For the text-containing cell, return its midpoint in [X, Y] coordinate format. 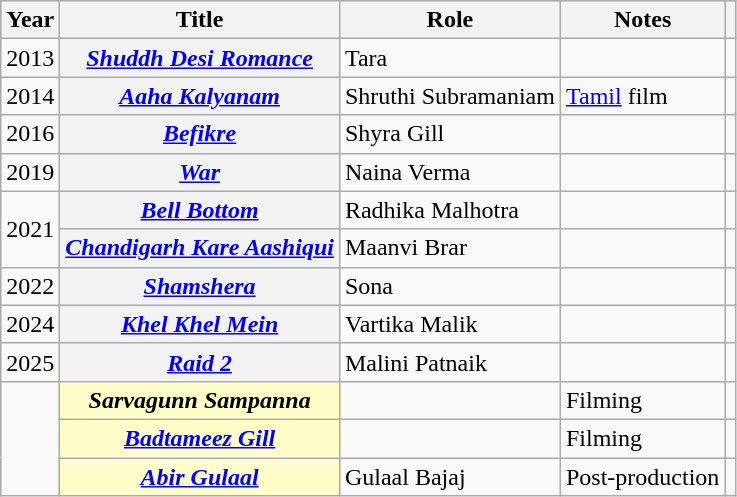
Maanvi Brar [450, 248]
2024 [30, 324]
Malini Patnaik [450, 362]
Chandigarh Kare Aashiqui [200, 248]
Tamil film [642, 96]
2016 [30, 134]
Shruthi Subramaniam [450, 96]
Khel Khel Mein [200, 324]
Befikre [200, 134]
2021 [30, 229]
Post-production [642, 477]
Gulaal Bajaj [450, 477]
2019 [30, 172]
2014 [30, 96]
2013 [30, 58]
Vartika Malik [450, 324]
Aaha Kalyanam [200, 96]
Role [450, 20]
Abir Gulaal [200, 477]
Shamshera [200, 286]
2022 [30, 286]
Shyra Gill [450, 134]
Raid 2 [200, 362]
Sona [450, 286]
Radhika Malhotra [450, 210]
Bell Bottom [200, 210]
2025 [30, 362]
Tara [450, 58]
Title [200, 20]
Notes [642, 20]
Shuddh Desi Romance [200, 58]
War [200, 172]
Naina Verma [450, 172]
Year [30, 20]
Sarvagunn Sampanna [200, 400]
Badtameez Gill [200, 438]
